Return the [x, y] coordinate for the center point of the cell that contains the specified text.  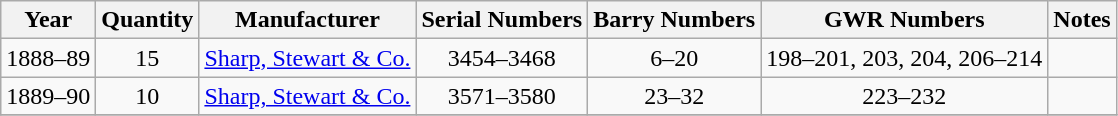
Year [48, 20]
15 [148, 58]
Barry Numbers [674, 20]
1889–90 [48, 96]
23–32 [674, 96]
GWR Numbers [904, 20]
Quantity [148, 20]
10 [148, 96]
3571–3580 [502, 96]
3454–3468 [502, 58]
1888–89 [48, 58]
6–20 [674, 58]
Manufacturer [308, 20]
Serial Numbers [502, 20]
223–232 [904, 96]
Notes [1082, 20]
198–201, 203, 204, 206–214 [904, 58]
